Provide the [X, Y] coordinate of the cell's center where the given text is located.  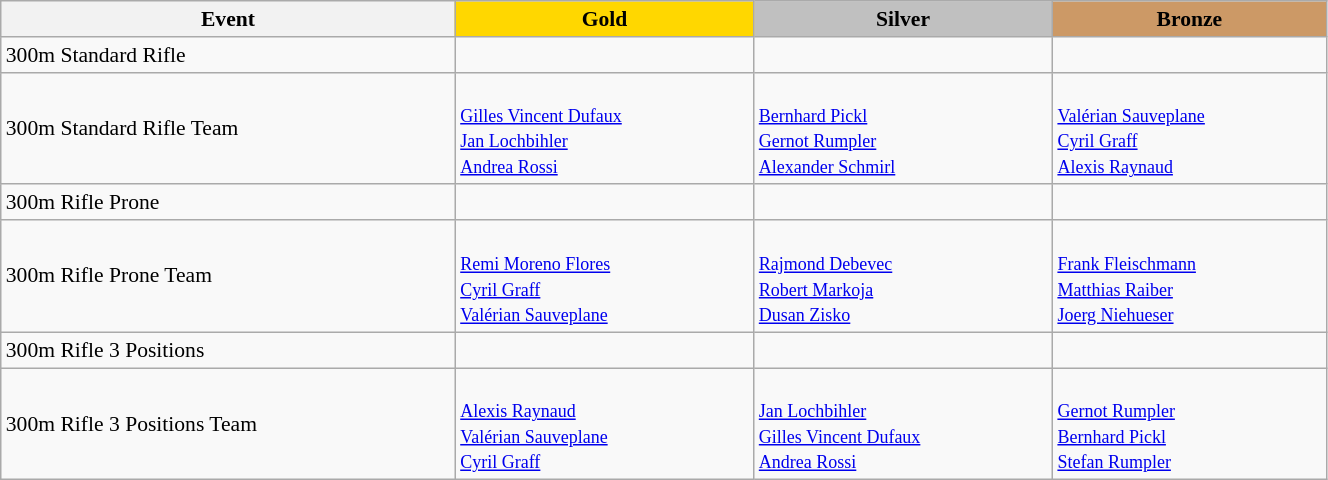
300m Standard Rifle [228, 55]
Rajmond DebevecRobert MarkojaDusan Zisko [904, 276]
Remi Moreno FloresCyril GraffValérian Sauveplane [604, 276]
Bronze [1189, 19]
Alexis RaynaudValérian SauveplaneCyril Graff [604, 424]
Jan LochbihlerGilles Vincent DufauxAndrea Rossi [904, 424]
Bernhard PicklGernot RumplerAlexander Schmirl [904, 128]
Gilles Vincent DufauxJan LochbihlerAndrea Rossi [604, 128]
300m Rifle Prone Team [228, 276]
Frank FleischmannMatthias RaiberJoerg Niehueser [1189, 276]
300m Rifle 3 Positions Team [228, 424]
Event [228, 19]
300m Rifle Prone [228, 203]
Gold [604, 19]
Valérian SauveplaneCyril GraffAlexis Raynaud [1189, 128]
Gernot RumplerBernhard PicklStefan Rumpler [1189, 424]
Silver [904, 19]
300m Rifle 3 Positions [228, 350]
300m Standard Rifle Team [228, 128]
